Output the [x, y] coordinate of the center of the cell containing the given text.  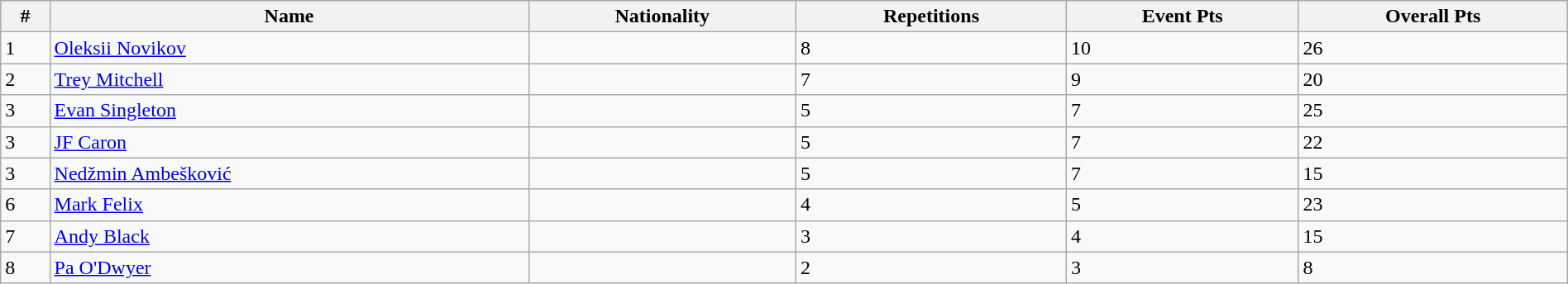
6 [25, 205]
Evan Singleton [289, 111]
26 [1432, 48]
Overall Pts [1432, 17]
JF Caron [289, 142]
Repetitions [931, 17]
25 [1432, 111]
Nedžmin Ambešković [289, 173]
Trey Mitchell [289, 79]
# [25, 17]
Andy Black [289, 236]
Nationality [662, 17]
22 [1432, 142]
Name [289, 17]
Mark Felix [289, 205]
10 [1183, 48]
23 [1432, 205]
9 [1183, 79]
Pa O'Dwyer [289, 267]
1 [25, 48]
20 [1432, 79]
Oleksii Novikov [289, 48]
Event Pts [1183, 17]
